Provide the (x, y) coordinate of the cell's center where the given text is located.  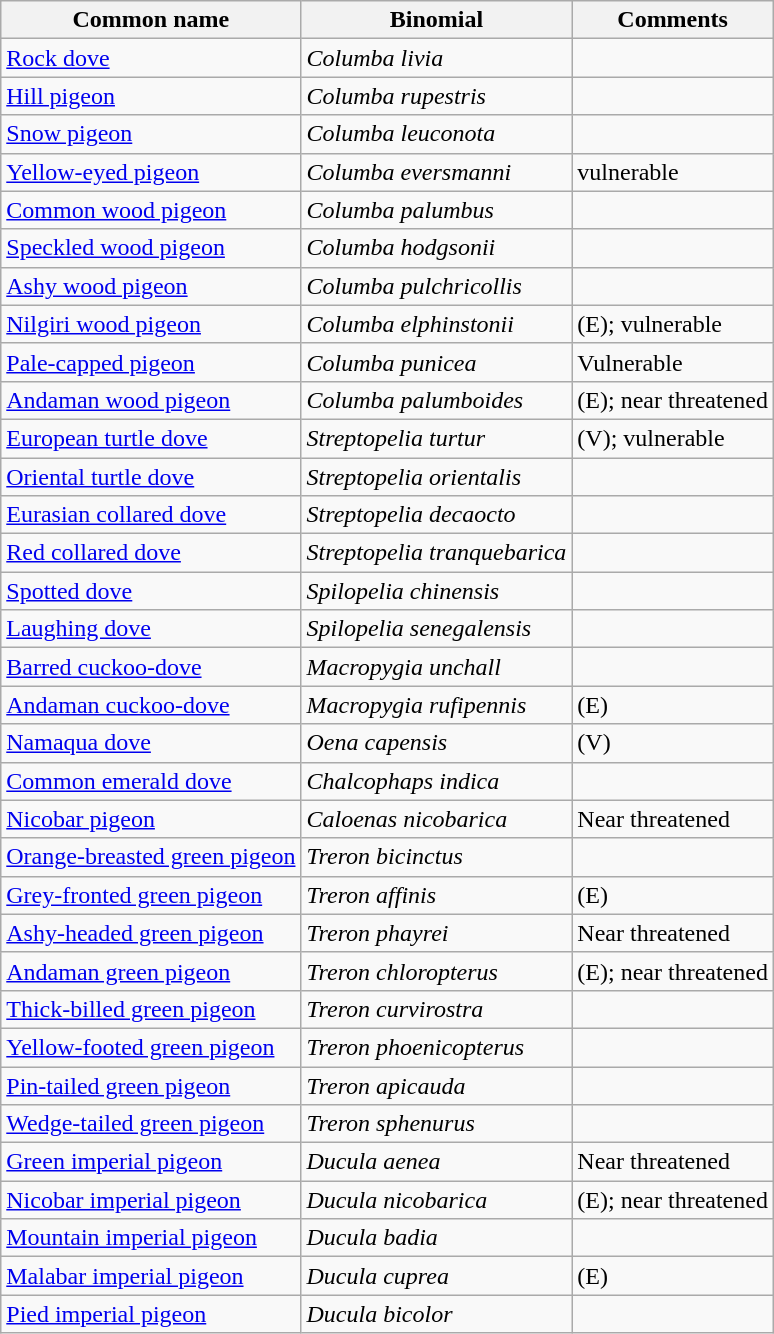
Ashy wood pigeon (151, 286)
Speckled wood pigeon (151, 248)
Columba hodgsonii (436, 248)
Orange-breasted green pigeon (151, 857)
Rock dove (151, 58)
Nicobar pigeon (151, 819)
Snow pigeon (151, 134)
Malabar imperial pigeon (151, 1276)
Andaman green pigeon (151, 971)
Columba rupestris (436, 96)
(V) (673, 743)
Ducula cuprea (436, 1276)
Pale-capped pigeon (151, 362)
Red collared dove (151, 553)
Macropygia rufipennis (436, 705)
European turtle dove (151, 438)
Eurasian collared dove (151, 515)
Streptopelia tranquebarica (436, 553)
Barred cuckoo-dove (151, 667)
Pied imperial pigeon (151, 1314)
Treron phayrei (436, 933)
Ducula bicolor (436, 1314)
Common emerald dove (151, 781)
Spilopelia senegalensis (436, 629)
Hill pigeon (151, 96)
Treron phoenicopterus (436, 1047)
Ducula badia (436, 1238)
Streptopelia decaocto (436, 515)
Mountain imperial pigeon (151, 1238)
Columba elphinstonii (436, 324)
Green imperial pigeon (151, 1162)
Vulnerable (673, 362)
Treron affinis (436, 895)
Laughing dove (151, 629)
Oriental turtle dove (151, 477)
Namaqua dove (151, 743)
Columba livia (436, 58)
Ashy-headed green pigeon (151, 933)
Common wood pigeon (151, 210)
Columba pulchricollis (436, 286)
Chalcophaps indica (436, 781)
Columba eversmanni (436, 172)
Treron bicinctus (436, 857)
Spotted dove (151, 591)
Columba leuconota (436, 134)
Thick-billed green pigeon (151, 1009)
Andaman cuckoo-dove (151, 705)
Spilopelia chinensis (436, 591)
(E); vulnerable (673, 324)
Ducula aenea (436, 1162)
Yellow-footed green pigeon (151, 1047)
Common name (151, 20)
Binomial (436, 20)
Columba palumbus (436, 210)
vulnerable (673, 172)
Treron sphenurus (436, 1124)
Columba punicea (436, 362)
Ducula nicobarica (436, 1200)
Nicobar imperial pigeon (151, 1200)
Andaman wood pigeon (151, 400)
Macropygia unchall (436, 667)
Columba palumboides (436, 400)
Comments (673, 20)
Grey-fronted green pigeon (151, 895)
Treron chloropterus (436, 971)
Caloenas nicobarica (436, 819)
Oena capensis (436, 743)
Wedge-tailed green pigeon (151, 1124)
(V); vulnerable (673, 438)
Treron curvirostra (436, 1009)
Nilgiri wood pigeon (151, 324)
Streptopelia turtur (436, 438)
Streptopelia orientalis (436, 477)
Yellow-eyed pigeon (151, 172)
Treron apicauda (436, 1085)
Pin-tailed green pigeon (151, 1085)
